Output the [x, y] coordinate of the center of the cell containing the given text.  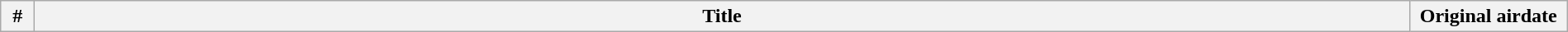
Original airdate [1489, 16]
# [18, 16]
Title [722, 16]
